Return [x, y] of the center of cell containing provided text 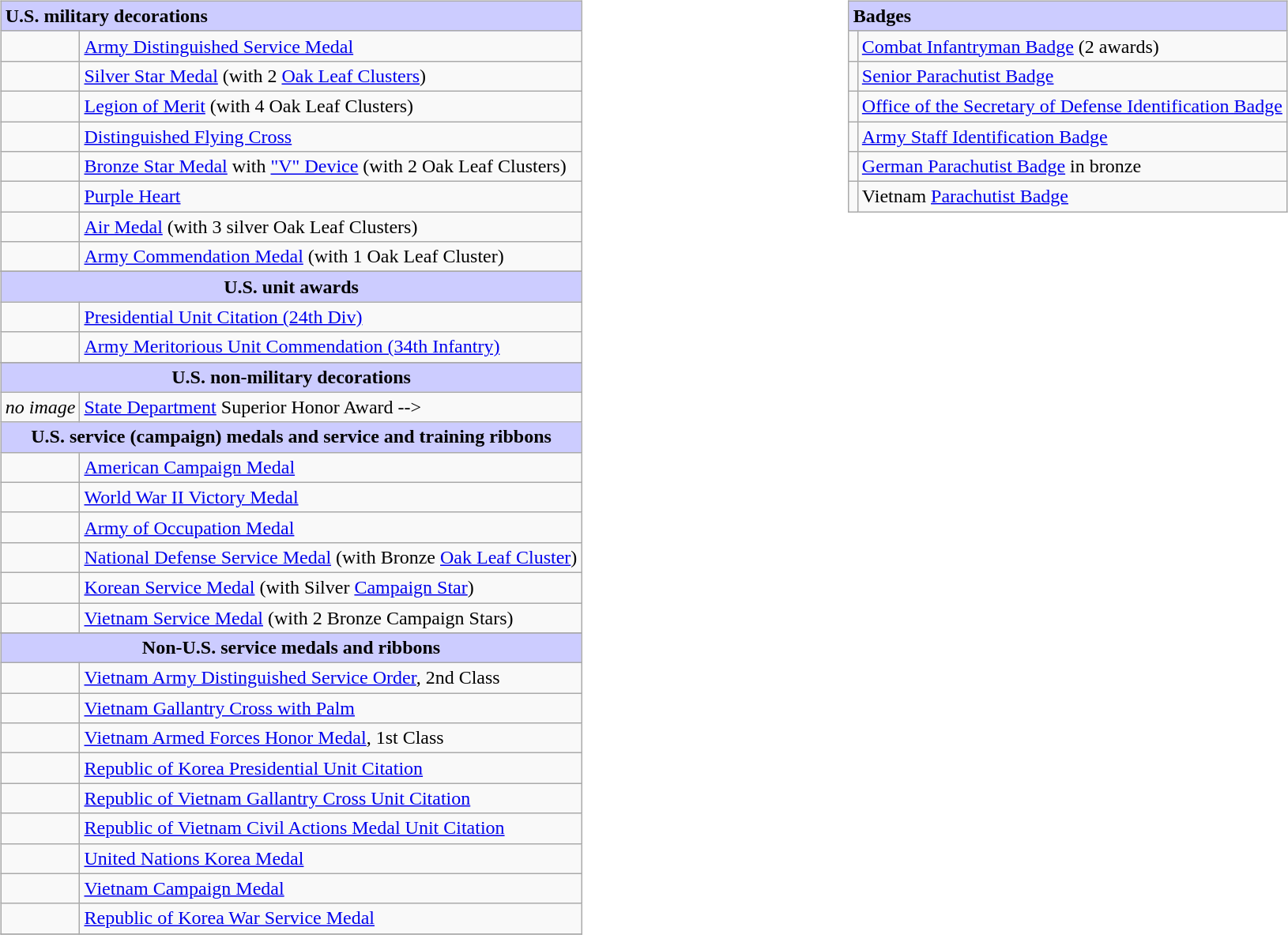
Army Commendation Medal (with 1 Oak Leaf Cluster) [330, 257]
Vietnam Gallantry Cross with Palm [330, 708]
Combat Infantryman Badge (2 awards) [1071, 46]
Silver Star Medal (with 2 Oak Leaf Clusters) [330, 76]
U.S. service (campaign) medals and service and training ribbons [291, 437]
Badges [1068, 16]
Republic of Vietnam Gallantry Cross Unit Citation [330, 798]
United Nations Korea Medal [330, 858]
National Defense Service Medal (with Bronze Oak Leaf Cluster) [330, 557]
German Parachutist Badge in bronze [1071, 167]
Republic of Korea War Service Medal [330, 918]
U.S. unit awards [291, 287]
Bronze Star Medal with "V" Device (with 2 Oak Leaf Clusters) [330, 167]
U.S. military decorations [291, 16]
Air Medal (with 3 silver Oak Leaf Clusters) [330, 227]
no image [40, 407]
Vietnam Armed Forces Honor Medal, 1st Class [330, 738]
Vietnam Service Medal (with 2 Bronze Campaign Stars) [330, 617]
Legion of Merit (with 4 Oak Leaf Clusters) [330, 106]
Non-U.S. service medals and ribbons [291, 648]
Vietnam Army Distinguished Service Order, 2nd Class [330, 678]
American Campaign Medal [330, 467]
Distinguished Flying Cross [330, 137]
State Department Superior Honor Award --> [330, 407]
World War II Victory Medal [330, 497]
Senior Parachutist Badge [1071, 76]
Army of Occupation Medal [330, 527]
U.S. non-military decorations [291, 377]
Purple Heart [330, 197]
Presidential Unit Citation (24th Div) [330, 317]
Vietnam Campaign Medal [330, 888]
Army Staff Identification Badge [1071, 137]
Korean Service Medal (with Silver Campaign Star) [330, 587]
Office of the Secretary of Defense Identification Badge [1071, 106]
Army Meritorious Unit Commendation (34th Infantry) [330, 347]
Republic of Korea Presidential Unit Citation [330, 768]
Republic of Vietnam Civil Actions Medal Unit Citation [330, 828]
Vietnam Parachutist Badge [1071, 197]
Army Distinguished Service Medal [330, 46]
